Provide the (X, Y) coordinate of the cell's center where the given text is located.  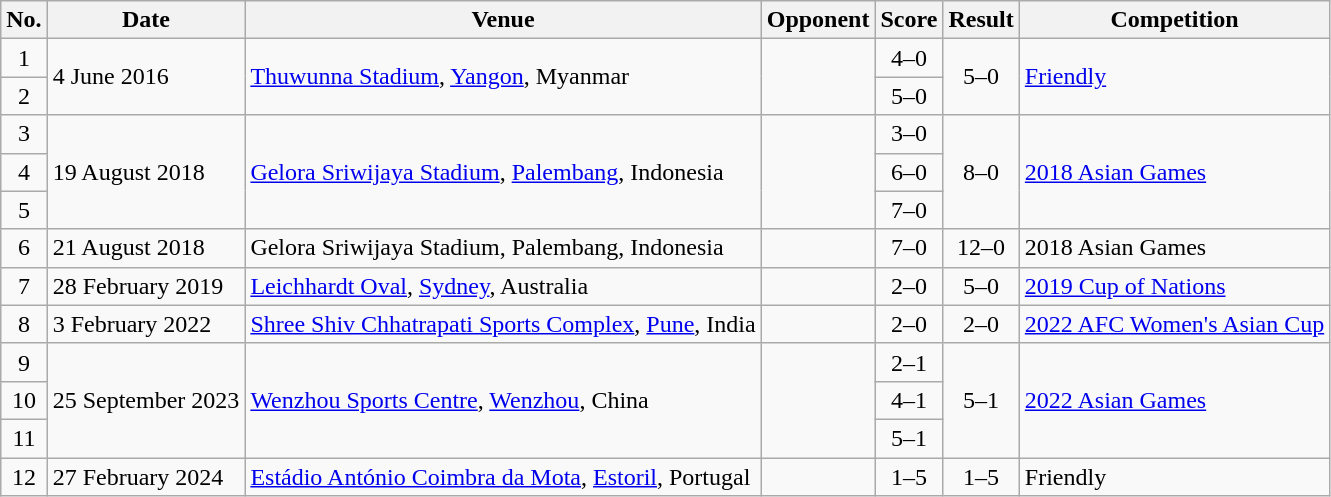
11 (24, 438)
27 February 2024 (146, 477)
7 (24, 286)
Estádio António Coimbra da Mota, Estoril, Portugal (503, 477)
2022 Asian Games (1174, 400)
Thuwunna Stadium, Yangon, Myanmar (503, 77)
1 (24, 58)
4 (24, 172)
Result (981, 20)
25 September 2023 (146, 400)
Date (146, 20)
Leichhardt Oval, Sydney, Australia (503, 286)
2019 Cup of Nations (1174, 286)
9 (24, 362)
5 (24, 210)
21 August 2018 (146, 248)
12–0 (981, 248)
28 February 2019 (146, 286)
Opponent (818, 20)
6–0 (909, 172)
4–0 (909, 58)
Shree Shiv Chhatrapati Sports Complex, Pune, India (503, 324)
10 (24, 400)
12 (24, 477)
Score (909, 20)
No. (24, 20)
Wenzhou Sports Centre, Wenzhou, China (503, 400)
8–0 (981, 172)
3 (24, 134)
3 February 2022 (146, 324)
Competition (1174, 20)
6 (24, 248)
2 (24, 96)
2022 AFC Women's Asian Cup (1174, 324)
4 June 2016 (146, 77)
3–0 (909, 134)
19 August 2018 (146, 172)
2–1 (909, 362)
Venue (503, 20)
8 (24, 324)
4–1 (909, 400)
